Locate the cell with the specified text and output its (x, y) center coordinate. 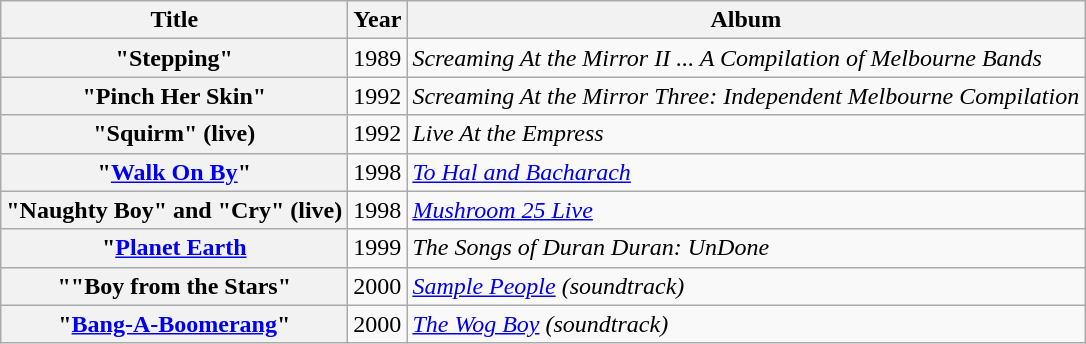
Year (378, 20)
"Squirm" (live) (174, 134)
"Stepping" (174, 58)
Screaming At the Mirror II ... A Compilation of Melbourne Bands (746, 58)
Screaming At the Mirror Three: Independent Melbourne Compilation (746, 96)
Mushroom 25 Live (746, 210)
The Wog Boy (soundtrack) (746, 324)
Live At the Empress (746, 134)
1989 (378, 58)
To Hal and Bacharach (746, 172)
"Bang-A-Boomerang" (174, 324)
Sample People (soundtrack) (746, 286)
The Songs of Duran Duran: UnDone (746, 248)
Title (174, 20)
"Naughty Boy" and "Cry" (live) (174, 210)
"Pinch Her Skin" (174, 96)
"Walk On By" (174, 172)
"Planet Earth (174, 248)
Album (746, 20)
1999 (378, 248)
""Boy from the Stars" (174, 286)
